From the cell containing the given text, extract its center point as (X, Y) coordinate. 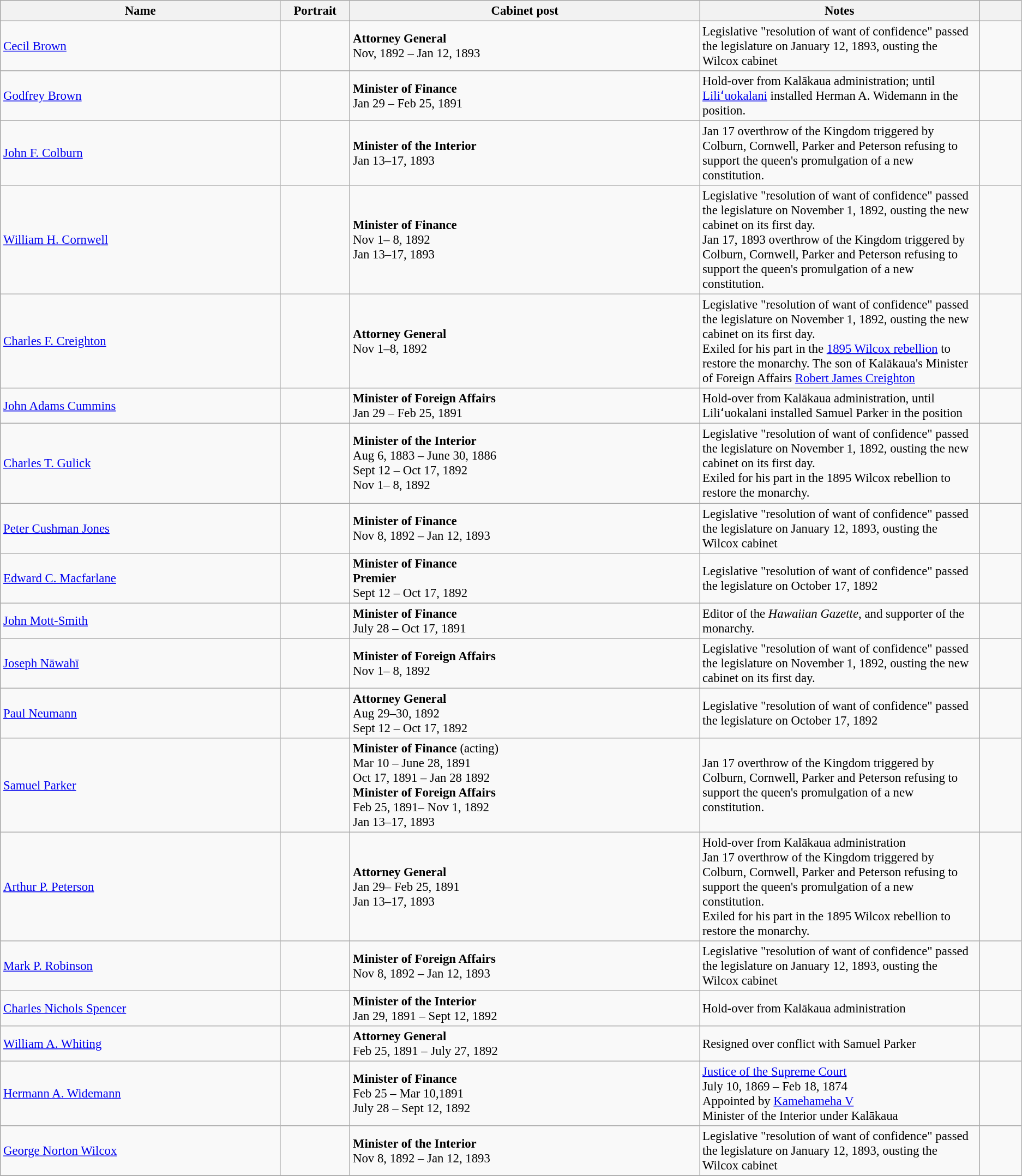
Mark P. Robinson (141, 966)
Editor of the Hawaiian Gazette, and supporter of the monarchy. (840, 620)
Name (141, 11)
Minister of the InteriorJan 29, 1891 – Sept 12, 1892 (525, 1009)
Legislative "resolution of want of confidence" passed the legislature on November 1, 1892, ousting the new cabinet on its first day. (840, 663)
Hold-over from Kalākaua administration, until Liliʻuokalani installed Samuel Parker in the position (840, 406)
Attorney General Feb 25, 1891 – July 27, 1892 (525, 1044)
Cecil Brown (141, 46)
Minister of Foreign AffairsJan 29 – Feb 25, 1891 (525, 406)
Arthur P. Peterson (141, 886)
Minister of Foreign AffairsNov 1– 8, 1892 (525, 663)
Attorney GeneralAug 29–30, 1892Sept 12 – Oct 17, 1892 (525, 713)
Hold-over from Kalākaua administration; until Liliʻuokalani installed Herman A. Widemann in the position. (840, 96)
Minister of FinanceJuly 28 – Oct 17, 1891 (525, 620)
Minister of Finance Nov 1– 8, 1892Jan 13–17, 1893 (525, 240)
Attorney General Nov, 1892 – Jan 12, 1893 (525, 46)
Minister of FinanceFeb 25 – Mar 10,1891July 28 – Sept 12, 1892 (525, 1094)
John Adams Cummins (141, 406)
Minister of FinanceJan 29 – Feb 25, 1891 (525, 96)
Minister of the InteriorNov 8, 1892 – Jan 12, 1893 (525, 1151)
Attorney GeneralNov 1–8, 1892 (525, 341)
Portrait (315, 11)
Minister of FinancePremierSept 12 – Oct 17, 1892 (525, 578)
Cabinet post (525, 11)
John F. Colburn (141, 154)
Godfrey Brown (141, 96)
William H. Cornwell (141, 240)
Minister of FinanceNov 8, 1892 – Jan 12, 1893 (525, 528)
Minister of Foreign AffairsNov 8, 1892 – Jan 12, 1893 (525, 966)
Hold-over from Kalākaua administration (840, 1009)
Joseph Nāwahī (141, 663)
Charles T. Gulick (141, 463)
Charles Nichols Spencer (141, 1009)
Minister of Finance (acting)Mar 10 – June 28, 1891Oct 17, 1891 – Jan 28 1892Minister of Foreign AffairsFeb 25, 1891– Nov 1, 1892Jan 13–17, 1893 (525, 785)
George Norton Wilcox (141, 1151)
Minister of the InteriorAug 6, 1883 – June 30, 1886Sept 12 – Oct 17, 1892Nov 1– 8, 1892 (525, 463)
Minister of the InteriorJan 13–17, 1893 (525, 154)
John Mott-Smith (141, 620)
Edward C. Macfarlane (141, 578)
Justice of the Supreme CourtJuly 10, 1869 – Feb 18, 1874Appointed by Kamehameha VMinister of the Interior under Kalākaua (840, 1094)
William A. Whiting (141, 1044)
Resigned over conflict with Samuel Parker (840, 1044)
Charles F. Creighton (141, 341)
Attorney General Jan 29– Feb 25, 1891Jan 13–17, 1893 (525, 886)
Notes (840, 11)
Samuel Parker (141, 785)
Peter Cushman Jones (141, 528)
Paul Neumann (141, 713)
Hermann A. Widemann (141, 1094)
